Return [x, y] of the center of cell containing provided text 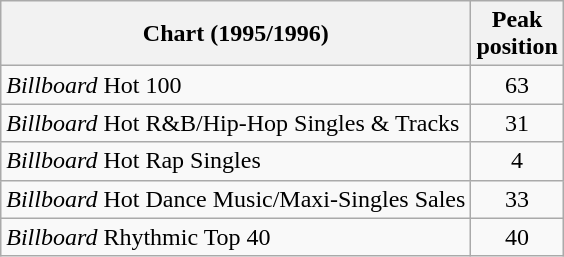
Billboard Rhythmic Top 40 [236, 237]
Billboard Hot R&B/Hip-Hop Singles & Tracks [236, 123]
Chart (1995/1996) [236, 34]
Billboard Hot 100 [236, 85]
63 [517, 85]
40 [517, 237]
Peakposition [517, 34]
Billboard Hot Dance Music/Maxi-Singles Sales [236, 199]
Billboard Hot Rap Singles [236, 161]
4 [517, 161]
33 [517, 199]
31 [517, 123]
